Determine the (x, y) coordinate at the center of the cell enclosing the given text.  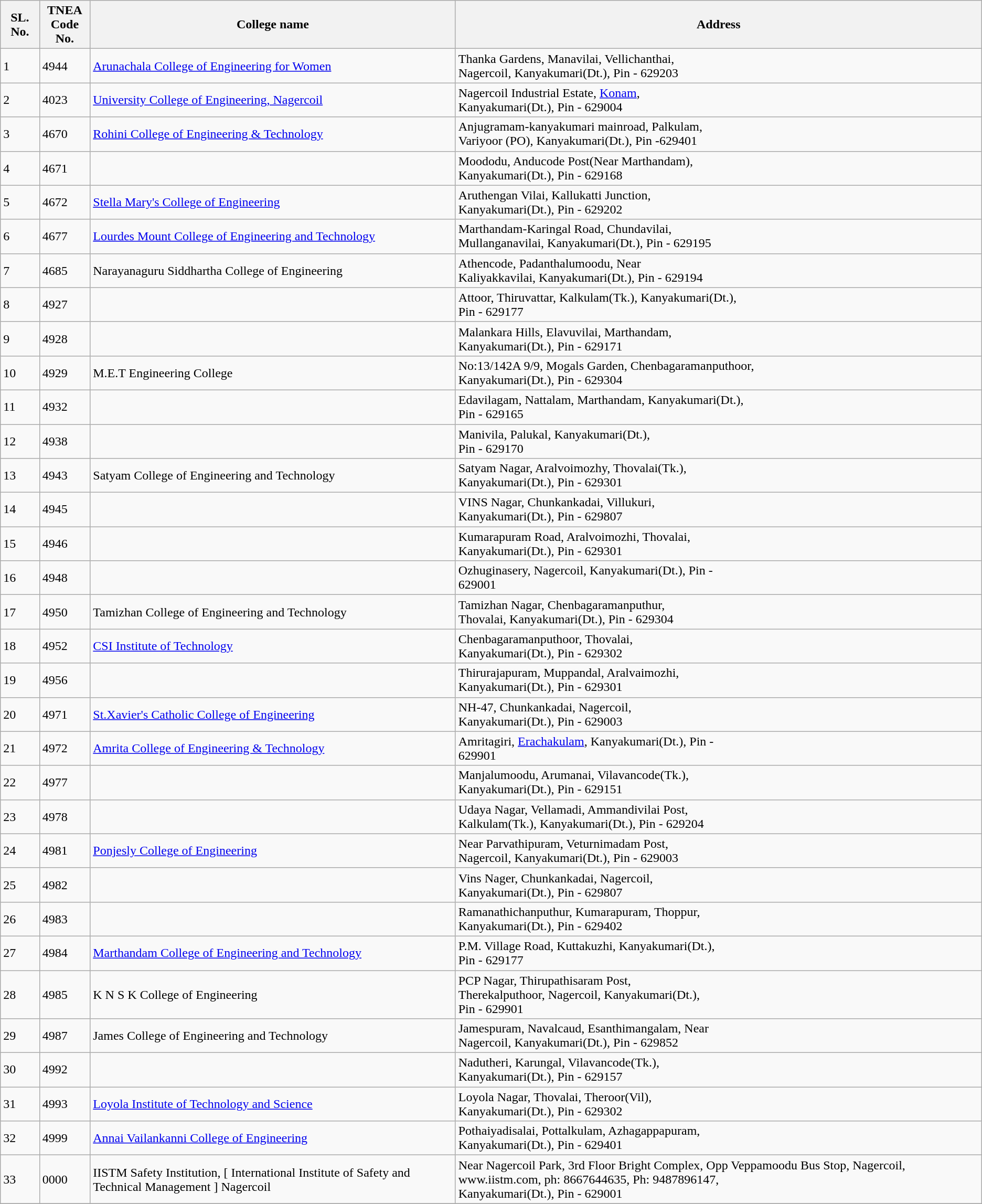
Pothaiyadisalai, Pottalkulam, Azhagappapuram,Kanyakumari(Dt.), Pin - 629401 (719, 1138)
4977 (65, 783)
3 (20, 134)
4987 (65, 1036)
Loyola Institute of Technology and Science (273, 1104)
Lourdes Mount College of Engineering and Technology (273, 236)
University College of Engineering, Nagercoil (273, 100)
16 (20, 578)
Manivila, Palukal, Kanyakumari(Dt.),Pin - 629170 (719, 441)
17 (20, 612)
Vins Nager, Chunkankadai, Nagercoil,Kanyakumari(Dt.), Pin - 629807 (719, 885)
4982 (65, 885)
PCP Nagar, Thirupathisaram Post,Therekalputhoor, Nagercoil, Kanyakumari(Dt.),Pin - 629901 (719, 995)
7 (20, 271)
4971 (65, 715)
30 (20, 1070)
4670 (65, 134)
4928 (65, 339)
Loyola Nagar, Thovalai, Theroor(Vil),Kanyakumari(Dt.), Pin - 629302 (719, 1104)
Ramanathichanputhur, Kumarapuram, Thoppur,Kanyakumari(Dt.), Pin - 629402 (719, 919)
11 (20, 407)
4983 (65, 919)
0000 (65, 1179)
TNEACode No. (65, 25)
28 (20, 995)
4956 (65, 680)
Ponjesly College of Engineering (273, 851)
33 (20, 1179)
Jamespuram, Navalcaud, Esanthimangalam, NearNagercoil, Kanyakumari(Dt.), Pin - 629852 (719, 1036)
23 (20, 816)
4932 (65, 407)
Address (719, 25)
31 (20, 1104)
NH-47, Chunkankadai, Nagercoil,Kanyakumari(Dt.), Pin - 629003 (719, 715)
Edavilagam, Nattalam, Marthandam, Kanyakumari(Dt.),Pin - 629165 (719, 407)
IISTM Safety Institution, [ International Institute of Safety and Technical Management ] Nagercoil (273, 1179)
20 (20, 715)
4 (20, 168)
Near Parvathipuram, Veturnimadam Post,Nagercoil, Kanyakumari(Dt.), Pin - 629003 (719, 851)
St.Xavier's Catholic College of Engineering (273, 715)
Tamizhan College of Engineering and Technology (273, 612)
Attoor, Thiruvattar, Kalkulam(Tk.), Kanyakumari(Dt.),Pin - 629177 (719, 304)
VINS Nagar, Chunkankadai, Villukuri,Kanyakumari(Dt.), Pin - 629807 (719, 510)
4938 (65, 441)
4927 (65, 304)
Athencode, Padanthalumoodu, NearKaliyakkavilai, Kanyakumari(Dt.), Pin - 629194 (719, 271)
12 (20, 441)
M.E.T Engineering College (273, 372)
Arunachala College of Engineering for Women (273, 66)
CSI Institute of Technology (273, 646)
10 (20, 372)
4972 (65, 748)
Annai Vailankanni College of Engineering (273, 1138)
21 (20, 748)
Narayanaguru Siddhartha College of Engineering (273, 271)
Nagercoil Industrial Estate, Konam,Kanyakumari(Dt.), Pin - 629004 (719, 100)
4023 (65, 100)
25 (20, 885)
5 (20, 203)
4981 (65, 851)
4943 (65, 475)
Malankara Hills, Elavuvilai, Marthandam,Kanyakumari(Dt.), Pin - 629171 (719, 339)
4685 (65, 271)
15 (20, 544)
Chenbagaramanputhoor, Thovalai,Kanyakumari(Dt.), Pin - 629302 (719, 646)
Amrita College of Engineering & Technology (273, 748)
Kumarapuram Road, Aralvoimozhi, Thovalai,Kanyakumari(Dt.), Pin - 629301 (719, 544)
24 (20, 851)
College name (273, 25)
SL. No. (20, 25)
Thanka Gardens, Manavilai, Vellichanthai,Nagercoil, Kanyakumari(Dt.), Pin - 629203 (719, 66)
4671 (65, 168)
26 (20, 919)
No:13/142A 9/9, Mogals Garden, Chenbagaramanputhoor,Kanyakumari(Dt.), Pin - 629304 (719, 372)
18 (20, 646)
4944 (65, 66)
4984 (65, 953)
P.M. Village Road, Kuttakuzhi, Kanyakumari(Dt.),Pin - 629177 (719, 953)
Thirurajapuram, Muppandal, Aralvaimozhi,Kanyakumari(Dt.), Pin - 629301 (719, 680)
Marthandam College of Engineering and Technology (273, 953)
4978 (65, 816)
4948 (65, 578)
4929 (65, 372)
Nadutheri, Karungal, Vilavancode(Tk.),Kanyakumari(Dt.), Pin - 629157 (719, 1070)
22 (20, 783)
Amritagiri, Erachakulam, Kanyakumari(Dt.), Pin -629901 (719, 748)
4993 (65, 1104)
Moododu, Anducode Post(Near Marthandam),Kanyakumari(Dt.), Pin - 629168 (719, 168)
8 (20, 304)
4677 (65, 236)
32 (20, 1138)
4985 (65, 995)
9 (20, 339)
James College of Engineering and Technology (273, 1036)
4946 (65, 544)
1 (20, 66)
Ozhuginasery, Nagercoil, Kanyakumari(Dt.), Pin -629001 (719, 578)
Satyam College of Engineering and Technology (273, 475)
14 (20, 510)
Udaya Nagar, Vellamadi, Ammandivilai Post,Kalkulam(Tk.), Kanyakumari(Dt.), Pin - 629204 (719, 816)
Anjugramam-kanyakumari mainroad, Palkulam,Variyoor (PO), Kanyakumari(Dt.), Pin -629401 (719, 134)
Stella Mary's College of Engineering (273, 203)
K N S K College of Engineering (273, 995)
4999 (65, 1138)
Rohini College of Engineering & Technology (273, 134)
19 (20, 680)
Marthandam-Karingal Road, Chundavilai,Mullanganavilai, Kanyakumari(Dt.), Pin - 629195 (719, 236)
Tamizhan Nagar, Chenbagaramanputhur,Thovalai, Kanyakumari(Dt.), Pin - 629304 (719, 612)
4672 (65, 203)
27 (20, 953)
4950 (65, 612)
4952 (65, 646)
6 (20, 236)
29 (20, 1036)
Aruthengan Vilai, Kallukatti Junction,Kanyakumari(Dt.), Pin - 629202 (719, 203)
Manjalumoodu, Arumanai, Vilavancode(Tk.),Kanyakumari(Dt.), Pin - 629151 (719, 783)
4945 (65, 510)
4992 (65, 1070)
2 (20, 100)
Satyam Nagar, Aralvoimozhy, Thovalai(Tk.),Kanyakumari(Dt.), Pin - 629301 (719, 475)
13 (20, 475)
